Identify which cell holds the provided text, then report its [X, Y] central coordinate. 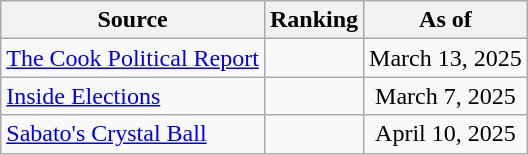
April 10, 2025 [446, 134]
March 13, 2025 [446, 58]
March 7, 2025 [446, 96]
Source [133, 20]
Inside Elections [133, 96]
The Cook Political Report [133, 58]
Sabato's Crystal Ball [133, 134]
As of [446, 20]
Ranking [314, 20]
